Determine the [x, y] coordinate at the center of the cell enclosing the given text.  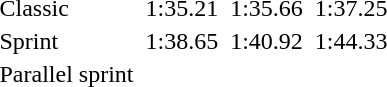
1:38.65 [182, 41]
1:40.92 [267, 41]
